Pinpoint the cell where the given text exists, returning its (x, y) midpoint coordinate. 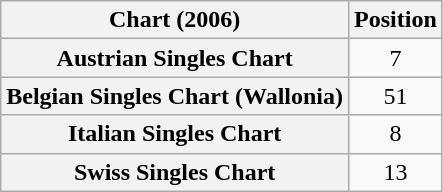
13 (396, 172)
51 (396, 96)
Austrian Singles Chart (175, 58)
Chart (2006) (175, 20)
Swiss Singles Chart (175, 172)
Italian Singles Chart (175, 134)
Position (396, 20)
Belgian Singles Chart (Wallonia) (175, 96)
7 (396, 58)
8 (396, 134)
